Identify which cell holds the provided text, then report its [x, y] central coordinate. 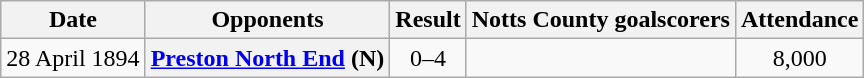
Date [73, 20]
Notts County goalscorers [600, 20]
Attendance [799, 20]
Opponents [268, 20]
28 April 1894 [73, 58]
Preston North End (N) [268, 58]
8,000 [799, 58]
0–4 [428, 58]
Result [428, 20]
